Find where the given text appears and provide that cell's center as [X, Y] coordinate. 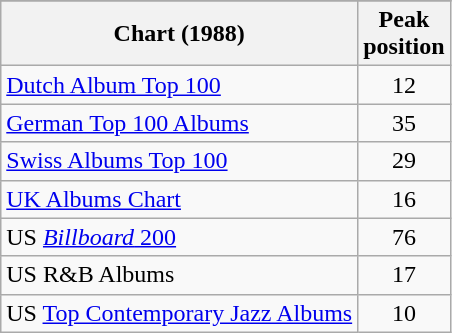
UK Albums Chart [180, 199]
29 [404, 161]
US Billboard 200 [180, 237]
Swiss Albums Top 100 [180, 161]
Peakposition [404, 34]
German Top 100 Albums [180, 123]
16 [404, 199]
12 [404, 85]
US Top Contemporary Jazz Albums [180, 313]
10 [404, 313]
17 [404, 275]
Dutch Album Top 100 [180, 85]
35 [404, 123]
US R&B Albums [180, 275]
Chart (1988) [180, 34]
76 [404, 237]
